Pinpoint the cell where the given text exists, returning its (x, y) midpoint coordinate. 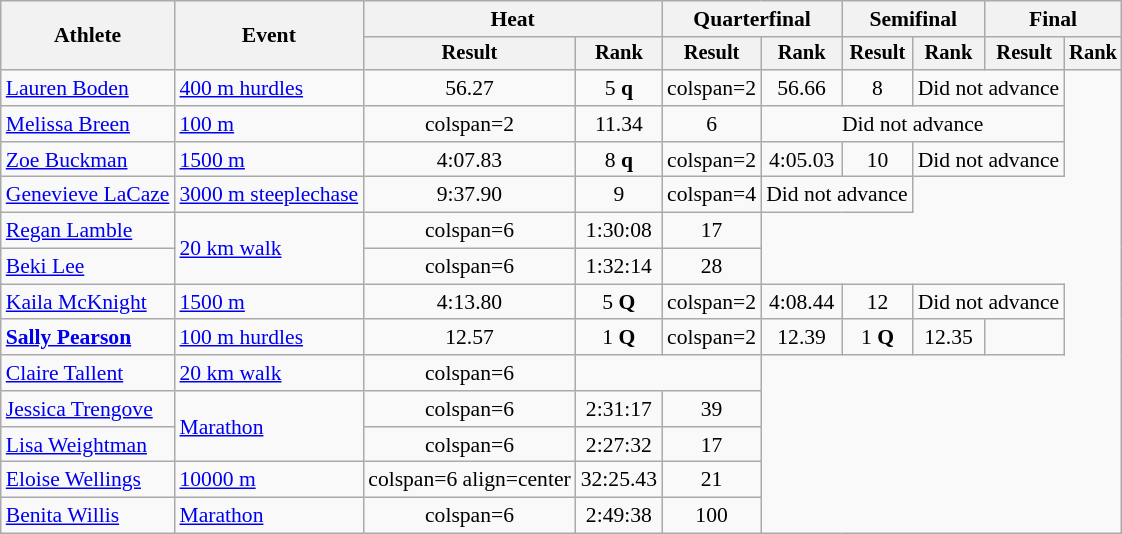
10 (877, 160)
Jessica Trengove (88, 409)
Melissa Breen (88, 124)
Benita Willis (88, 516)
11.34 (619, 124)
8 (877, 88)
4:08.44 (802, 302)
56.66 (802, 88)
28 (712, 267)
Eloise Wellings (88, 480)
Lauren Boden (88, 88)
12 (877, 302)
400 m hurdles (268, 88)
4:05.03 (802, 160)
9 (619, 195)
Beki Lee (88, 267)
5 q (619, 88)
Genevieve LaCaze (88, 195)
56.27 (469, 88)
32:25.43 (619, 480)
100 (712, 516)
21 (712, 480)
Event (268, 36)
1:30:08 (619, 231)
Zoe Buckman (88, 160)
10000 m (268, 480)
8 q (619, 160)
2:49:38 (619, 516)
12.39 (802, 338)
Final (1053, 19)
Athlete (88, 36)
Regan Lamble (88, 231)
Heat (512, 19)
Claire Tallent (88, 373)
2:31:17 (619, 409)
100 m hurdles (268, 338)
100 m (268, 124)
Quarterfinal (752, 19)
Semifinal (913, 19)
Kaila McKnight (88, 302)
39 (712, 409)
colspan=6 align=center (469, 480)
12.57 (469, 338)
12.35 (949, 338)
colspan=4 (712, 195)
3000 m steeplechase (268, 195)
5 Q (619, 302)
1:32:14 (619, 267)
Lisa Weightman (88, 445)
4:13.80 (469, 302)
4:07.83 (469, 160)
9:37.90 (469, 195)
6 (712, 124)
2:27:32 (619, 445)
Sally Pearson (88, 338)
